Determine the (x, y) coordinate at the center of the cell enclosing the given text.  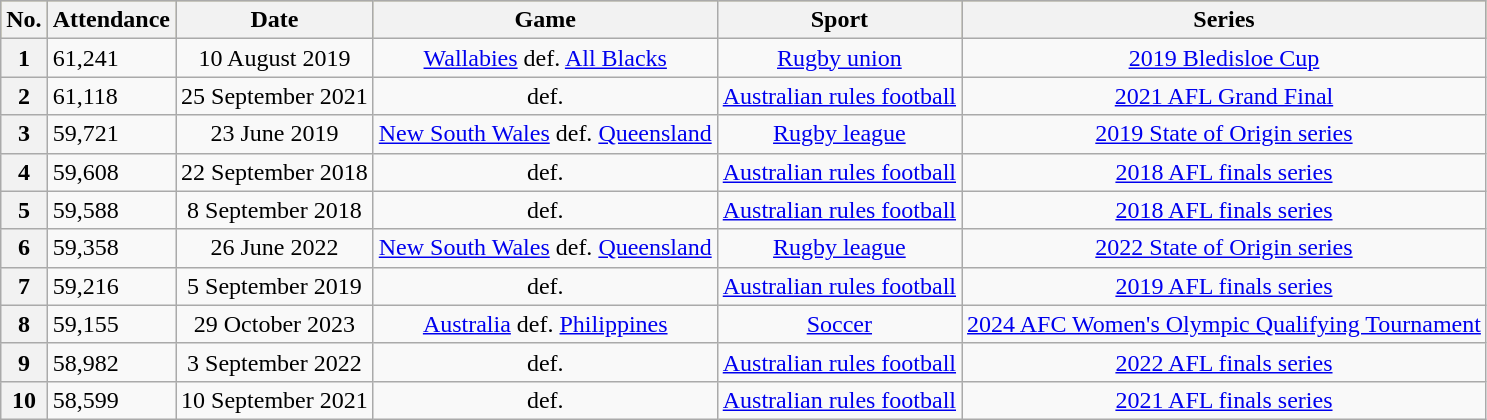
58,982 (111, 362)
2022 State of Origin series (1224, 248)
59,588 (111, 210)
Attendance (111, 20)
22 September 2018 (275, 172)
2019 Bledisloe Cup (1224, 58)
25 September 2021 (275, 96)
10 September 2021 (275, 400)
No. (24, 20)
Wallabies def. All Blacks (545, 58)
10 (24, 400)
Sport (839, 20)
8 September 2018 (275, 210)
2022 AFL finals series (1224, 362)
58,599 (111, 400)
3 (24, 134)
4 (24, 172)
59,608 (111, 172)
8 (24, 324)
2021 AFL Grand Final (1224, 96)
5 (24, 210)
61,118 (111, 96)
7 (24, 286)
10 August 2019 (275, 58)
59,358 (111, 248)
29 October 2023 (275, 324)
2 (24, 96)
59,155 (111, 324)
2019 State of Origin series (1224, 134)
2019 AFL finals series (1224, 286)
2024 AFC Women's Olympic Qualifying Tournament (1224, 324)
1 (24, 58)
9 (24, 362)
Australia def. Philippines (545, 324)
3 September 2022 (275, 362)
Series (1224, 20)
Rugby union (839, 58)
6 (24, 248)
Soccer (839, 324)
23 June 2019 (275, 134)
59,721 (111, 134)
59,216 (111, 286)
61,241 (111, 58)
2021 AFL finals series (1224, 400)
5 September 2019 (275, 286)
Game (545, 20)
Date (275, 20)
26 June 2022 (275, 248)
